Locate the cell with the specified text and output its [x, y] center coordinate. 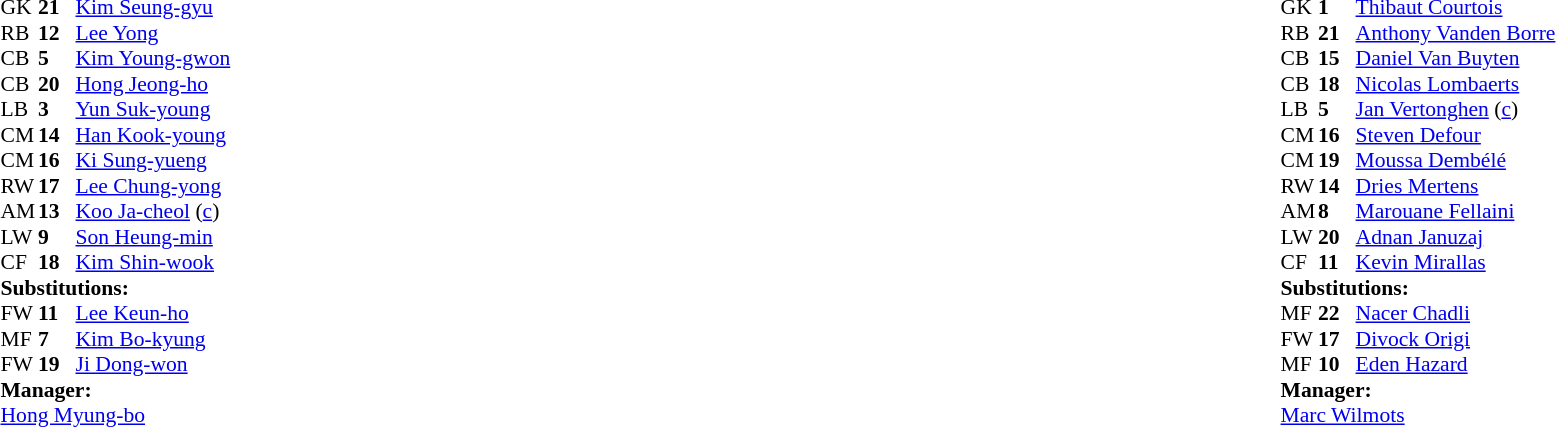
12 [57, 33]
22 [1337, 313]
Moussa Dembélé [1456, 161]
Kim Shin-wook [154, 263]
Adnan Januzaj [1456, 237]
9 [57, 237]
Yun Suk-young [154, 109]
Nacer Chadli [1456, 313]
Son Heung-min [154, 237]
Marouane Fellaini [1456, 211]
Koo Ja-cheol (c) [154, 211]
8 [1337, 211]
Kevin Mirallas [1456, 263]
Steven Defour [1456, 135]
21 [1337, 33]
Jan Vertonghen (c) [1456, 109]
Lee Yong [154, 33]
Kim Young-gwon [154, 59]
Divock Origi [1456, 339]
7 [57, 339]
Daniel Van Buyten [1456, 59]
Dries Mertens [1456, 186]
13 [57, 211]
Anthony Vanden Borre [1456, 33]
Han Kook-young [154, 135]
Hong Jeong-ho [154, 84]
Ki Sung-yueng [154, 161]
15 [1337, 59]
Lee Keun-ho [154, 313]
3 [57, 109]
Ji Dong-won [154, 365]
10 [1337, 365]
Nicolas Lombaerts [1456, 84]
Eden Hazard [1456, 365]
Kim Bo-kyung [154, 339]
Lee Chung-yong [154, 186]
